Search for the cell housing the specified text and yield its [X, Y] center coordinate. 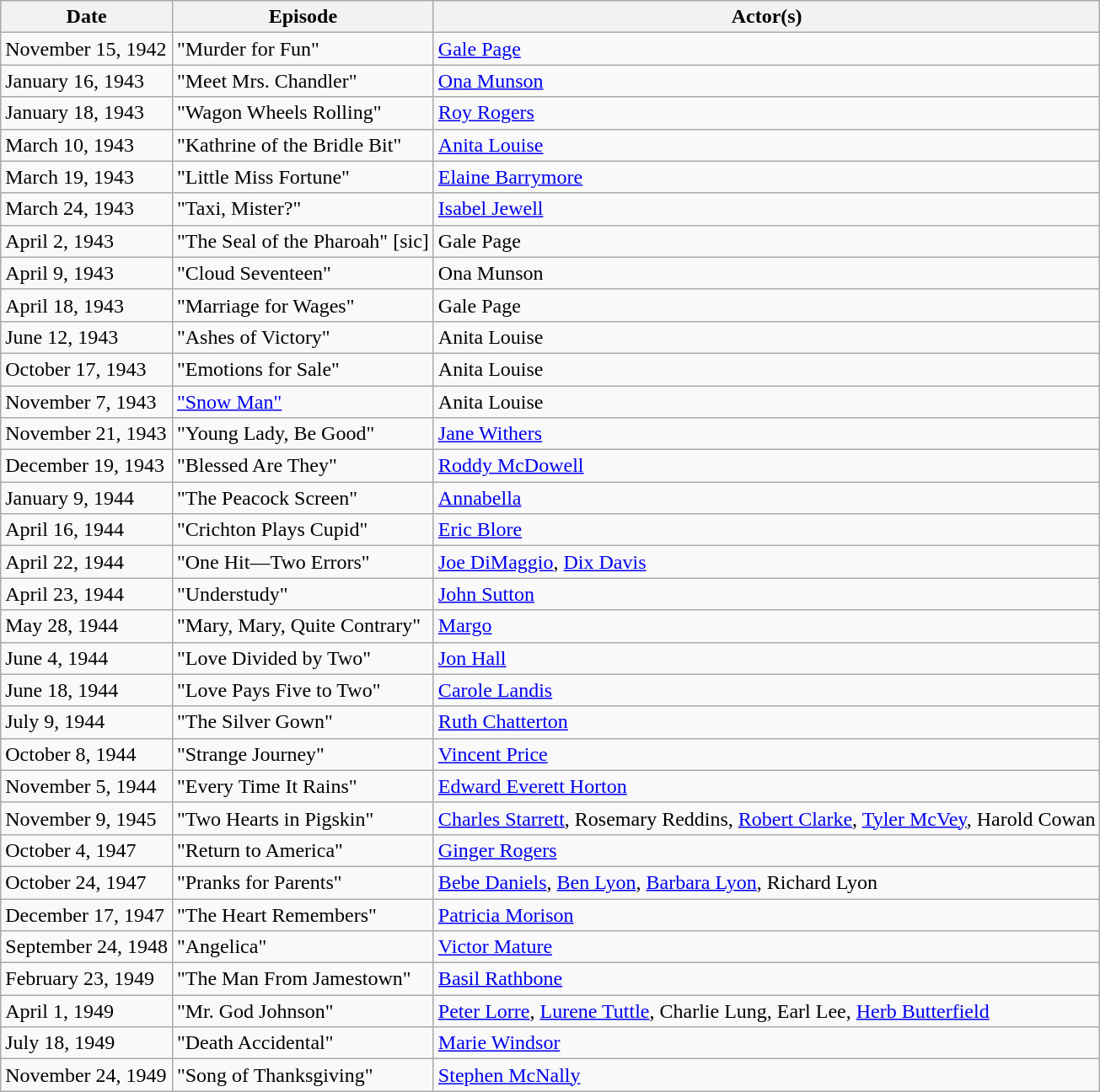
Victor Mature [767, 947]
"The Man From Jamestown" [303, 979]
"The Silver Gown" [303, 722]
"Blessed Are They" [303, 466]
July 18, 1949 [87, 1043]
Roy Rogers [767, 113]
November 7, 1943 [87, 402]
April 18, 1943 [87, 305]
"Taxi, Mister?" [303, 209]
October 17, 1943 [87, 369]
Elaine Barrymore [767, 177]
November 5, 1944 [87, 786]
"Snow Man" [303, 402]
"Death Accidental" [303, 1043]
Patricia Morison [767, 914]
"Murder for Fun" [303, 49]
"Strange Journey" [303, 754]
"Ashes of Victory" [303, 337]
"Return to America" [303, 850]
Episode [303, 17]
September 24, 1948 [87, 947]
June 18, 1944 [87, 690]
Annabella [767, 498]
April 23, 1944 [87, 594]
April 16, 1944 [87, 530]
March 19, 1943 [87, 177]
Date [87, 17]
Ruth Chatterton [767, 722]
Stephen McNally [767, 1075]
March 24, 1943 [87, 209]
November 9, 1945 [87, 818]
Edward Everett Horton [767, 786]
"Cloud Seventeen" [303, 273]
April 1, 1949 [87, 1011]
"Two Hearts in Pigskin" [303, 818]
"The Peacock Screen" [303, 498]
"Love Pays Five to Two" [303, 690]
Roddy McDowell [767, 466]
Joe DiMaggio, Dix Davis [767, 562]
Bebe Daniels, Ben Lyon, Barbara Lyon, Richard Lyon [767, 882]
April 22, 1944 [87, 562]
November 21, 1943 [87, 434]
"Young Lady, Be Good" [303, 434]
December 17, 1947 [87, 914]
October 4, 1947 [87, 850]
Ginger Rogers [767, 850]
Basil Rathbone [767, 979]
"Emotions for Sale" [303, 369]
"Meet Mrs. Chandler" [303, 81]
October 24, 1947 [87, 882]
January 9, 1944 [87, 498]
June 12, 1943 [87, 337]
January 18, 1943 [87, 113]
"Marriage for Wages" [303, 305]
January 16, 1943 [87, 81]
February 23, 1949 [87, 979]
"Mr. God Johnson" [303, 1011]
"The Heart Remembers" [303, 914]
Isabel Jewell [767, 209]
Peter Lorre, Lurene Tuttle, Charlie Lung, Earl Lee, Herb Butterfield [767, 1011]
December 19, 1943 [87, 466]
"Angelica" [303, 947]
"Mary, Mary, Quite Contrary" [303, 626]
"Crichton Plays Cupid" [303, 530]
Jane Withers [767, 434]
"Every Time It Rains" [303, 786]
"One Hit—Two Errors" [303, 562]
Carole Landis [767, 690]
Charles Starrett, Rosemary Reddins, Robert Clarke, Tyler McVey, Harold Cowan [767, 818]
"Pranks for Parents" [303, 882]
April 2, 1943 [87, 241]
March 10, 1943 [87, 145]
"The Seal of the Pharoah" [sic] [303, 241]
John Sutton [767, 594]
November 24, 1949 [87, 1075]
"Kathrine of the Bridle Bit" [303, 145]
Jon Hall [767, 658]
"Song of Thanksgiving" [303, 1075]
Eric Blore [767, 530]
"Little Miss Fortune" [303, 177]
October 8, 1944 [87, 754]
"Understudy" [303, 594]
"Wagon Wheels Rolling" [303, 113]
Margo [767, 626]
November 15, 1942 [87, 49]
"Love Divided by Two" [303, 658]
April 9, 1943 [87, 273]
Actor(s) [767, 17]
May 28, 1944 [87, 626]
Marie Windsor [767, 1043]
June 4, 1944 [87, 658]
Vincent Price [767, 754]
July 9, 1944 [87, 722]
